Search for the cell housing the specified text and yield its (x, y) center coordinate. 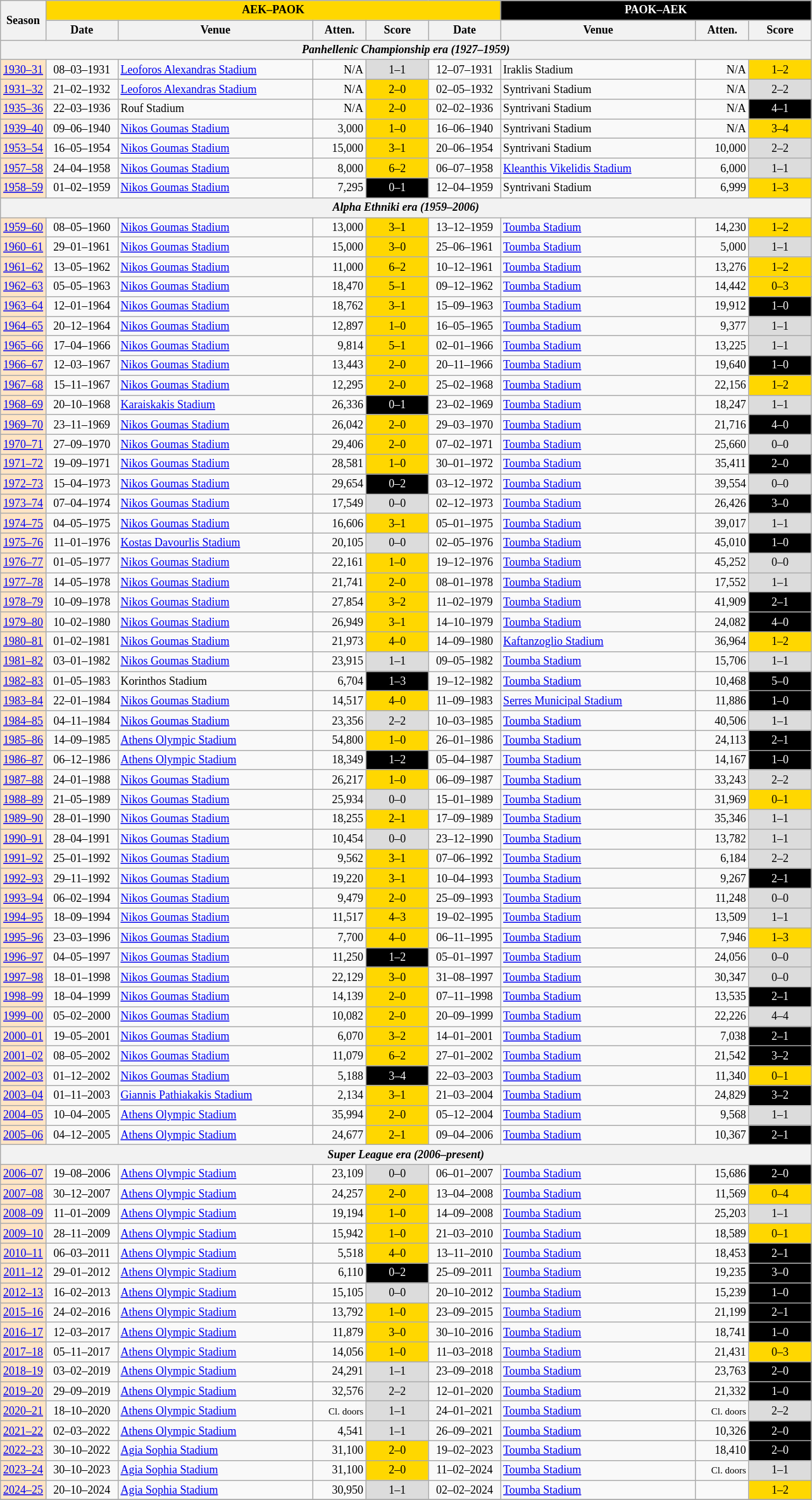
2019–20 (23, 1391)
1987–88 (23, 780)
1986–87 (23, 759)
8,000 (340, 168)
20,105 (340, 543)
1968–69 (23, 405)
45,252 (722, 563)
9,814 (340, 346)
21,199 (722, 1313)
AEK–PAOK (273, 10)
PAOK–AEK (656, 10)
03–12–1972 (465, 484)
1972–73 (23, 484)
14–09–1985 (82, 741)
15,105 (340, 1292)
20–10–2024 (82, 1490)
1975–76 (23, 543)
11,517 (340, 918)
1993–94 (23, 897)
35,994 (340, 1115)
13,535 (722, 996)
06–03–2011 (82, 1253)
30,347 (722, 977)
24–02–2016 (82, 1313)
25–01–1992 (82, 858)
04–05–1975 (82, 523)
09–06–1940 (82, 129)
2017–18 (23, 1352)
20–06–1954 (465, 148)
2016–17 (23, 1332)
12–07–1931 (465, 70)
1971–72 (23, 465)
04–05–1997 (82, 957)
19,235 (722, 1273)
2006–07 (23, 1175)
23–09–2015 (465, 1313)
17–09–1989 (465, 819)
15–04–1973 (82, 484)
Kaftanzoglio Stadium (599, 642)
39,017 (722, 523)
10–04–1993 (465, 878)
9,479 (340, 897)
26–09–2021 (465, 1430)
05–04–1987 (465, 759)
15,686 (722, 1175)
Giannis Pathiakakis Stadium (215, 1095)
18,247 (722, 405)
05–01–1997 (465, 957)
22,156 (722, 385)
9,267 (722, 878)
18,349 (340, 759)
25–09–1993 (465, 897)
1961–62 (23, 267)
24,056 (722, 957)
5,518 (340, 1253)
23,356 (340, 720)
1959–60 (23, 228)
10,367 (722, 1135)
11–01–1976 (82, 543)
1983–84 (23, 701)
19,912 (722, 306)
06–12–1986 (82, 759)
22–03–1936 (82, 109)
2,134 (340, 1095)
2005–06 (23, 1135)
1974–75 (23, 523)
24,829 (722, 1095)
09–04–2006 (465, 1135)
07–04–1974 (82, 504)
24,257 (340, 1194)
40,506 (722, 720)
6,999 (722, 187)
14,517 (340, 701)
3,000 (340, 129)
1990–91 (23, 839)
23,915 (340, 661)
10–09–1978 (82, 603)
1969–70 (23, 424)
26,949 (340, 622)
14–09–2008 (465, 1214)
02–05–1976 (465, 543)
6,184 (722, 858)
22,129 (340, 977)
2007–08 (23, 1194)
03–01–1982 (82, 661)
17–04–1966 (82, 346)
Korinthos Stadium (215, 681)
2002–03 (23, 1076)
45,010 (722, 543)
12,295 (340, 385)
1995–96 (23, 938)
18–04–1999 (82, 996)
20–10–1968 (82, 405)
12–01–2020 (465, 1391)
35,411 (722, 465)
23–09–2018 (465, 1372)
Rouf Stadium (215, 109)
18–09–1994 (82, 918)
29–01–1961 (82, 247)
28,581 (340, 465)
21–05–1989 (82, 800)
1980–81 (23, 642)
16,606 (340, 523)
15,239 (722, 1292)
06–01–2007 (465, 1175)
30–01–1972 (465, 465)
08–03–1931 (82, 70)
10,082 (340, 1016)
18,470 (340, 286)
23–12–1990 (465, 839)
2022–23 (23, 1451)
2010–11 (23, 1253)
1962–63 (23, 286)
20–09–1999 (465, 1016)
1963–64 (23, 306)
05–02–2000 (82, 1016)
Season (23, 20)
27–09–1970 (82, 444)
Alpha Ethniki era (1959–2006) (406, 208)
5,188 (340, 1076)
1994–95 (23, 918)
29–03–1970 (465, 424)
11–02–1979 (465, 603)
10–12–1961 (465, 267)
24–04–1958 (82, 168)
14,139 (340, 996)
06–11–1995 (465, 938)
05–05–1963 (82, 286)
1984–85 (23, 720)
13–04–2008 (465, 1194)
02–02–1936 (465, 109)
18,453 (722, 1253)
13,509 (722, 918)
01–12–2002 (82, 1076)
18,589 (722, 1233)
20–10–2012 (465, 1292)
1958–59 (23, 187)
11,340 (722, 1076)
09–05–1982 (465, 661)
01–02–1981 (82, 642)
11,250 (340, 957)
1965–66 (23, 346)
2020–21 (23, 1411)
13–05–1962 (82, 267)
35,346 (722, 819)
1976–77 (23, 563)
25–02–1968 (465, 385)
24–01–1988 (82, 780)
25–06–1961 (465, 247)
Super League era (2006–present) (406, 1154)
6,000 (722, 168)
24,082 (722, 622)
13,792 (340, 1313)
12,897 (340, 327)
19,194 (340, 1214)
4,541 (340, 1430)
1989–90 (23, 819)
17,552 (722, 582)
9,377 (722, 327)
06–02–1994 (82, 897)
9,568 (722, 1115)
0–4 (780, 1194)
14,442 (722, 286)
Iraklis Stadium (599, 70)
19,640 (722, 366)
1998–99 (23, 996)
30,950 (340, 1490)
14,230 (722, 228)
1999–00 (23, 1016)
04–11–1984 (82, 720)
29–11–1992 (82, 878)
24,677 (340, 1135)
01–11–2003 (82, 1095)
11,886 (722, 701)
06–07–1958 (465, 168)
4–1 (780, 109)
18,741 (722, 1332)
26,426 (722, 504)
01–05–1977 (82, 563)
10,454 (340, 839)
1979–80 (23, 622)
Panhellenic Championship era (1927–1959) (406, 49)
14,056 (340, 1352)
4–4 (780, 1016)
Karaiskakis Stadium (215, 405)
15–01–1989 (465, 800)
11–09–1983 (465, 701)
10,000 (722, 148)
6,110 (340, 1273)
30–12–2007 (82, 1194)
23–02–1969 (465, 405)
10,326 (722, 1430)
54,800 (340, 741)
22–01–1984 (82, 701)
1960–61 (23, 247)
1996–97 (23, 957)
18,410 (722, 1451)
26,336 (340, 405)
13,276 (722, 267)
15,942 (340, 1233)
33,243 (722, 780)
19–12–1976 (465, 563)
5–0 (780, 681)
1970–71 (23, 444)
13,225 (722, 346)
2021–22 (23, 1430)
03–02–2019 (82, 1372)
22–03–2003 (465, 1076)
30–10–2016 (465, 1332)
19–02–1995 (465, 918)
05–11–2017 (82, 1352)
21–03–2004 (465, 1095)
11,569 (722, 1194)
08–05–2002 (82, 1056)
20–11–1966 (465, 366)
21,716 (722, 424)
Kostas Davourlis Stadium (215, 543)
1953–54 (23, 148)
1939–40 (23, 129)
39,554 (722, 484)
21,431 (722, 1352)
02–03–2022 (82, 1430)
18,762 (340, 306)
26,042 (340, 424)
11–02–2024 (465, 1470)
19–09–1971 (82, 465)
31,969 (722, 800)
29–09–2019 (82, 1391)
23–11–1969 (82, 424)
7,295 (340, 187)
27,854 (340, 603)
2001–02 (23, 1056)
9,562 (340, 858)
08–05–1960 (82, 228)
19–02–2023 (465, 1451)
15–09–1963 (465, 306)
28–01–1990 (82, 819)
4–3 (397, 918)
28–04–1991 (82, 839)
10–03–1985 (465, 720)
14–01–2001 (465, 1037)
29–01–2012 (82, 1273)
30–10–2023 (82, 1470)
12–03–1967 (82, 366)
01–05–1983 (82, 681)
2015–16 (23, 1313)
02–02–2024 (465, 1490)
19–12–1982 (465, 681)
25,203 (722, 1214)
11–03–2018 (465, 1352)
2012–13 (23, 1292)
12–04–1959 (465, 187)
26–01–1986 (465, 741)
2018–19 (23, 1372)
11,879 (340, 1332)
Kleanthis Vikelidis Stadium (599, 168)
24,113 (722, 741)
16–06–1940 (465, 129)
31–08–1997 (465, 977)
30–10–2022 (82, 1451)
2024–25 (23, 1490)
21,332 (722, 1391)
22,226 (722, 1016)
1978–79 (23, 603)
16–05–1965 (465, 327)
36,964 (722, 642)
Serres Municipal Stadium (599, 701)
15,706 (722, 661)
7,700 (340, 938)
24,291 (340, 1372)
07–11–1998 (465, 996)
11,000 (340, 267)
10–04–2005 (82, 1115)
20–12–1964 (82, 327)
07–06–1992 (465, 858)
14–10–1979 (465, 622)
6,070 (340, 1037)
2023–24 (23, 1470)
2004–05 (23, 1115)
21,973 (340, 642)
21,741 (340, 582)
21–03–2010 (465, 1233)
15–11–1967 (82, 385)
23,763 (722, 1372)
06–09–1987 (465, 780)
1977–78 (23, 582)
21,542 (722, 1056)
13,443 (340, 366)
5,000 (722, 247)
25,660 (722, 444)
2000–01 (23, 1037)
12–01–1964 (82, 306)
12–03–2017 (82, 1332)
1957–58 (23, 168)
10,468 (722, 681)
18,255 (340, 819)
2003–04 (23, 1095)
13–12–1959 (465, 228)
1973–74 (23, 504)
01–02–1959 (82, 187)
14–09–1980 (465, 642)
1991–92 (23, 858)
32,576 (340, 1391)
27–01–2002 (465, 1056)
13,000 (340, 228)
05–12–2004 (465, 1115)
10–02–1980 (82, 622)
41,909 (722, 603)
29,406 (340, 444)
11–01–2009 (82, 1214)
1931–32 (23, 89)
2009–10 (23, 1233)
6,704 (340, 681)
02–05–1932 (465, 89)
2008–09 (23, 1214)
19–08–2006 (82, 1175)
13,782 (722, 839)
14–05–1978 (82, 582)
1997–98 (23, 977)
22,161 (340, 563)
2011–12 (23, 1273)
18–10–2020 (82, 1411)
07–02–1971 (465, 444)
19,220 (340, 878)
7,946 (722, 938)
16–05–1954 (82, 148)
24–01–2021 (465, 1411)
1964–65 (23, 327)
1981–82 (23, 661)
1930–31 (23, 70)
05–01–1975 (465, 523)
18–01–1998 (82, 977)
25–09–2011 (465, 1273)
08–01–1978 (465, 582)
21–02–1932 (82, 89)
29,654 (340, 484)
11,079 (340, 1056)
23–03–1996 (82, 938)
16–02–2013 (82, 1292)
7,038 (722, 1037)
1966–67 (23, 366)
1988–89 (23, 800)
11,248 (722, 897)
1992–93 (23, 878)
13–11–2010 (465, 1253)
28–11–2009 (82, 1233)
26,217 (340, 780)
1967–68 (23, 385)
19–05–2001 (82, 1037)
14,167 (722, 759)
09–12–1962 (465, 286)
1982–83 (23, 681)
1935–36 (23, 109)
1985–86 (23, 741)
25,934 (340, 800)
04–12–2005 (82, 1135)
02–01–1966 (465, 346)
02–12–1973 (465, 504)
17,549 (340, 504)
23,109 (340, 1175)
